For the text-containing cell, return its midpoint in [X, Y] coordinate format. 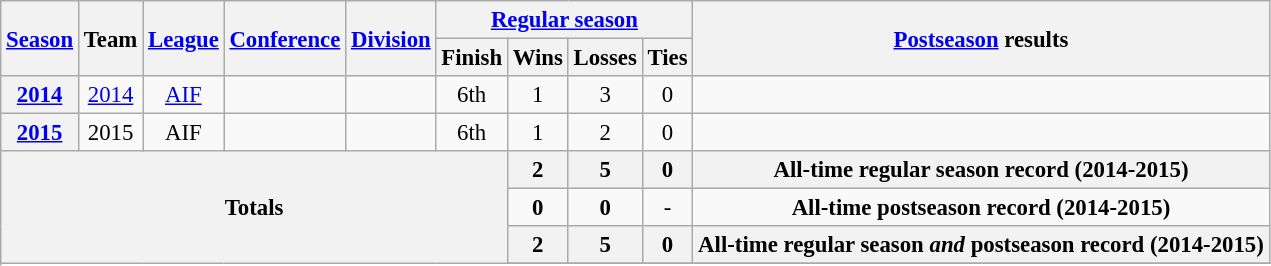
Postseason results [981, 38]
3 [605, 95]
All-time postseason record (2014-2015) [981, 208]
Team [110, 38]
League [184, 38]
Season [40, 38]
Finish [472, 58]
Wins [538, 58]
Division [391, 38]
Losses [605, 58]
All-time regular season and postseason record (2014-2015) [981, 245]
Conference [285, 38]
Ties [668, 58]
Totals [254, 208]
- [668, 208]
Regular season [564, 20]
All-time regular season record (2014-2015) [981, 170]
